From the cell containing the given text, extract its center point as [X, Y] coordinate. 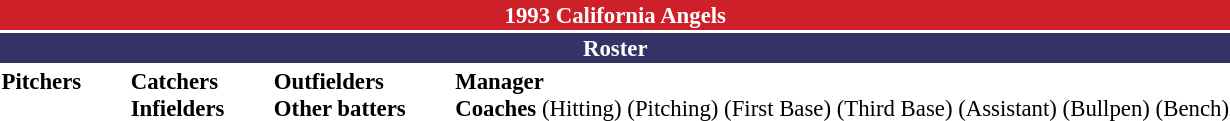
Roster [615, 48]
1993 California Angels [615, 15]
